Pinpoint the cell where the given text exists, returning its (x, y) midpoint coordinate. 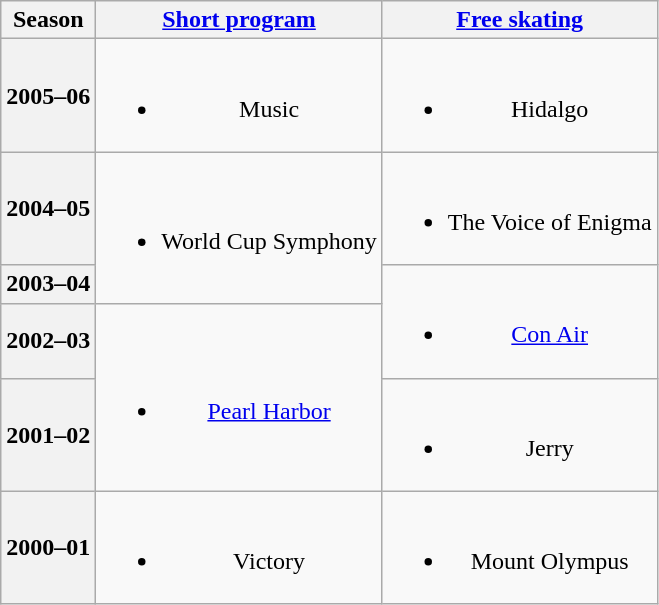
Free skating (520, 20)
Music (239, 96)
Short program (239, 20)
Victory (239, 548)
2004–05 (48, 208)
Jerry (520, 434)
2002–03 (48, 340)
Con Air (520, 322)
Hidalgo (520, 96)
Season (48, 20)
2005–06 (48, 96)
2001–02 (48, 434)
2003–04 (48, 284)
The Voice of Enigma (520, 208)
2000–01 (48, 548)
World Cup Symphony (239, 228)
Mount Olympus (520, 548)
Pearl Harbor (239, 397)
